Pinpoint the cell where the given text exists, returning its [x, y] midpoint coordinate. 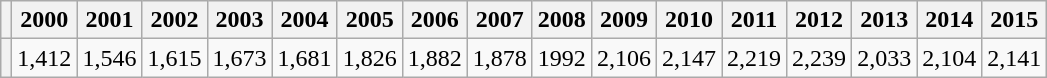
2001 [110, 20]
1,826 [370, 58]
1,673 [240, 58]
2,106 [624, 58]
2012 [820, 20]
2006 [434, 20]
2,147 [688, 58]
2008 [562, 20]
2003 [240, 20]
2015 [1014, 20]
2004 [304, 20]
2,239 [820, 58]
2009 [624, 20]
2005 [370, 20]
1,546 [110, 58]
2014 [950, 20]
2011 [754, 20]
2010 [688, 20]
1,681 [304, 58]
2,219 [754, 58]
2013 [884, 20]
2007 [500, 20]
1,882 [434, 58]
2002 [174, 20]
1,878 [500, 58]
1,412 [44, 58]
2,104 [950, 58]
2000 [44, 20]
1992 [562, 58]
1,615 [174, 58]
2,033 [884, 58]
2,141 [1014, 58]
